Locate the cell with the specified text and output its [x, y] center coordinate. 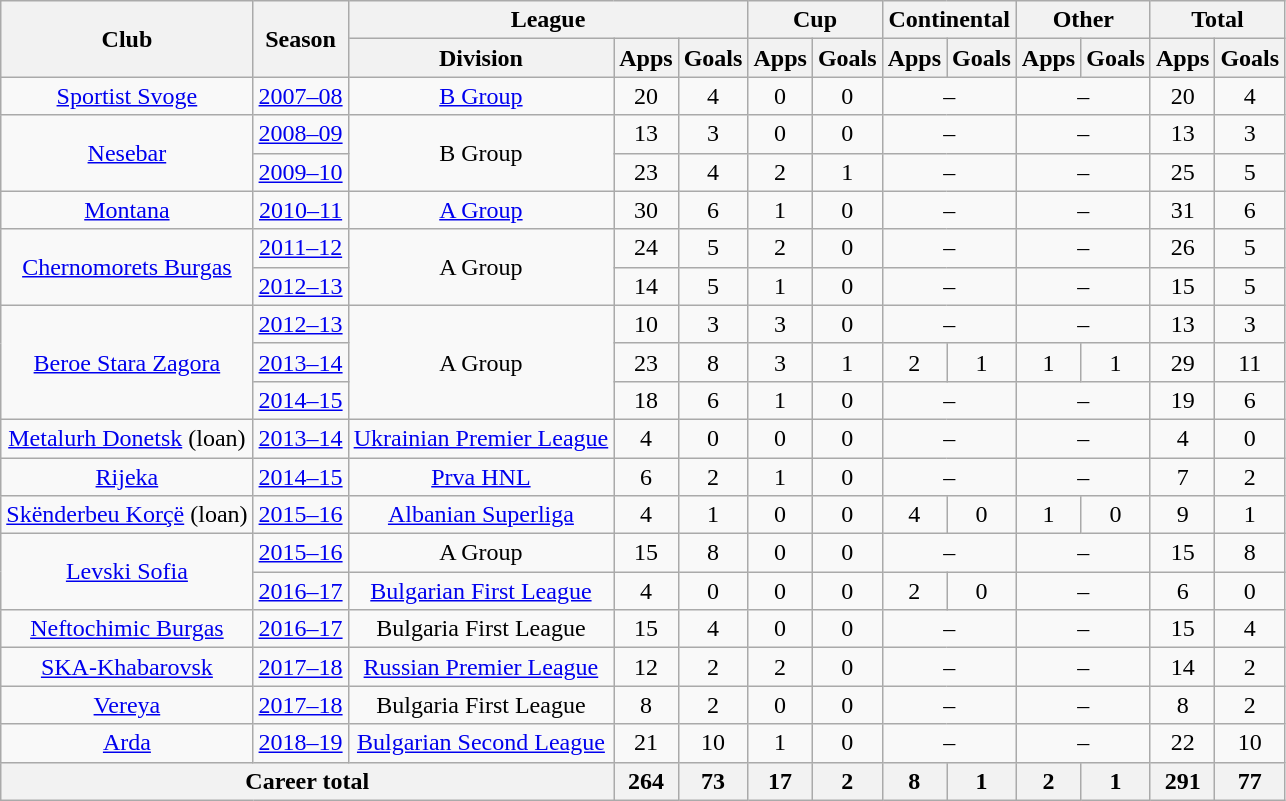
Division [481, 58]
Rijeka [127, 477]
Arda [127, 743]
21 [646, 743]
SKA-Khabarovsk [127, 667]
League [548, 20]
264 [646, 781]
19 [1182, 400]
Sportist Svoge [127, 96]
Club [127, 39]
29 [1182, 362]
2008–09 [300, 134]
Nesebar [127, 153]
Ukrainian Premier League [481, 438]
Metalurh Donetsk (loan) [127, 438]
Vereya [127, 705]
Season [300, 39]
2009–10 [300, 172]
11 [1250, 362]
18 [646, 400]
Chernomorets Burgas [127, 267]
Levski Sofia [127, 572]
17 [780, 781]
73 [713, 781]
Other [1083, 20]
9 [1182, 515]
Cup [815, 20]
30 [646, 210]
2011–12 [300, 248]
2010–11 [300, 210]
Russian Premier League [481, 667]
77 [1250, 781]
Skënderbeu Korçë (loan) [127, 515]
2007–08 [300, 96]
291 [1182, 781]
Bulgarian First League [481, 591]
Continental [949, 20]
31 [1182, 210]
12 [646, 667]
Neftochimic Burgas [127, 629]
2018–19 [300, 743]
22 [1182, 743]
26 [1182, 248]
Prva HNL [481, 477]
Beroe Stara Zagora [127, 362]
Montana [127, 210]
Bulgarian Second League [481, 743]
Career total [308, 781]
24 [646, 248]
Total [1217, 20]
25 [1182, 172]
Albanian Superliga [481, 515]
7 [1182, 477]
